Provide the [x, y] coordinate of the cell's center where the given text is located.  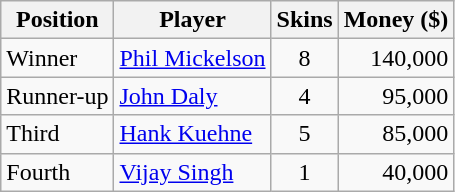
8 [304, 58]
95,000 [396, 96]
Winner [58, 58]
Runner-up [58, 96]
1 [304, 172]
Position [58, 20]
Fourth [58, 172]
Money ($) [396, 20]
40,000 [396, 172]
Skins [304, 20]
Phil Mickelson [192, 58]
85,000 [396, 134]
5 [304, 134]
Third [58, 134]
Hank Kuehne [192, 134]
140,000 [396, 58]
4 [304, 96]
John Daly [192, 96]
Vijay Singh [192, 172]
Player [192, 20]
